Pinpoint the cell where the given text exists, returning its [x, y] midpoint coordinate. 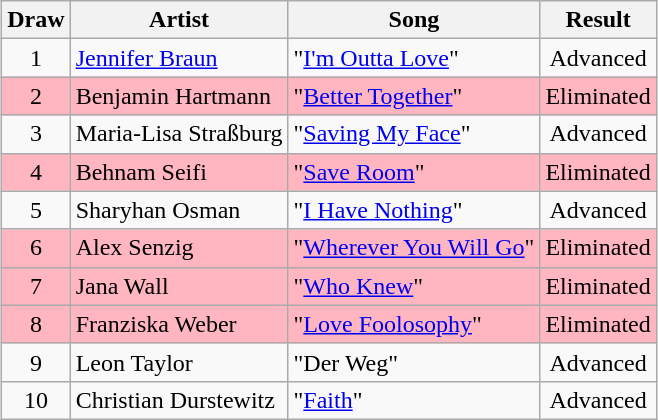
Maria-Lisa Straßburg [179, 134]
6 [36, 248]
"Saving My Face" [414, 134]
Jana Wall [179, 286]
"Faith" [414, 400]
Leon Taylor [179, 362]
7 [36, 286]
"I Have Nothing" [414, 210]
"Better Together" [414, 96]
Jennifer Braun [179, 58]
1 [36, 58]
8 [36, 324]
"Wherever You Will Go" [414, 248]
Artist [179, 20]
Song [414, 20]
2 [36, 96]
Benjamin Hartmann [179, 96]
Alex Senzig [179, 248]
Result [598, 20]
3 [36, 134]
"Love Foolosophy" [414, 324]
Christian Durstewitz [179, 400]
Draw [36, 20]
Sharyhan Osman [179, 210]
Behnam Seifi [179, 172]
10 [36, 400]
"Who Knew" [414, 286]
5 [36, 210]
4 [36, 172]
"I'm Outta Love" [414, 58]
9 [36, 362]
"Der Weg" [414, 362]
"Save Room" [414, 172]
Franziska Weber [179, 324]
